For the text-containing cell, return its midpoint in (X, Y) coordinate format. 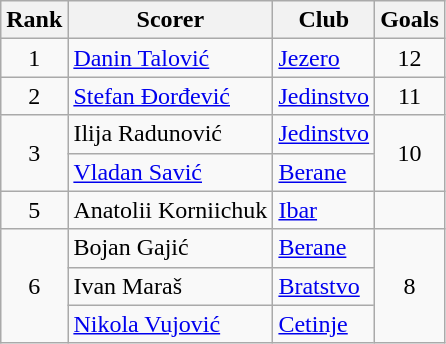
8 (410, 286)
Club (324, 20)
11 (410, 96)
5 (34, 210)
Stefan Đorđević (170, 96)
12 (410, 58)
1 (34, 58)
10 (410, 153)
Vladan Savić (170, 172)
Jezero (324, 58)
Cetinje (324, 324)
Ibar (324, 210)
Goals (410, 20)
Nikola Vujović (170, 324)
Ivan Maraš (170, 286)
2 (34, 96)
Bratstvo (324, 286)
Danin Talović (170, 58)
6 (34, 286)
Anatolii Korniichuk (170, 210)
Scorer (170, 20)
Rank (34, 20)
Ilija Radunović (170, 134)
Bojan Gajić (170, 248)
3 (34, 153)
